Extract the (x, y) coordinate from the center of the cell holding the provided text.  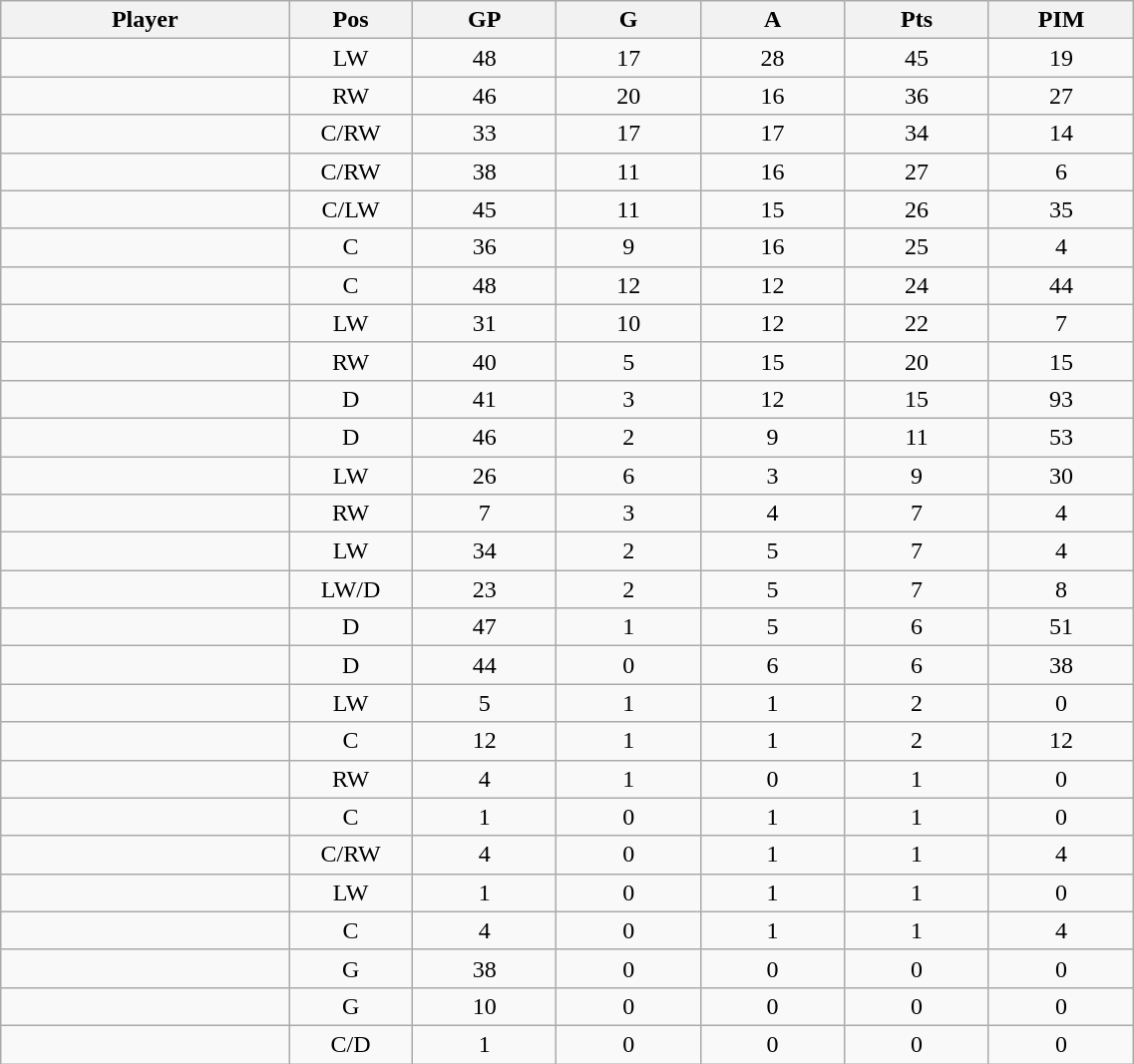
28 (772, 58)
8 (1061, 589)
22 (917, 323)
31 (484, 323)
24 (917, 285)
41 (484, 399)
Pts (917, 20)
GP (484, 20)
19 (1061, 58)
33 (484, 134)
30 (1061, 476)
23 (484, 589)
Pos (351, 20)
C/LW (351, 209)
93 (1061, 399)
35 (1061, 209)
53 (1061, 437)
51 (1061, 627)
C/D (351, 1044)
14 (1061, 134)
47 (484, 627)
Player (146, 20)
LW/D (351, 589)
40 (484, 361)
PIM (1061, 20)
25 (917, 247)
A (772, 20)
